Extract the (X, Y) coordinate from the center of the cell holding the provided text.  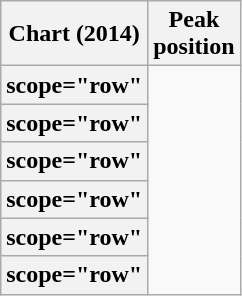
Chart (2014) (74, 34)
Peak position (194, 34)
